From the cell containing the given text, extract its center point as [x, y] coordinate. 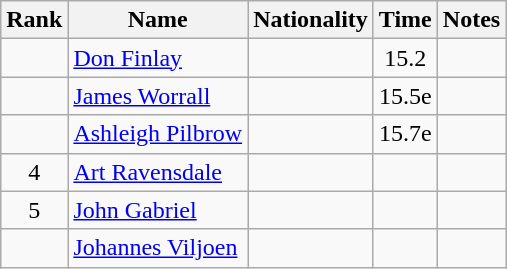
15.2 [405, 58]
James Worrall [158, 96]
Rank [34, 20]
Ashleigh Pilbrow [158, 134]
Time [405, 20]
4 [34, 172]
Notes [471, 20]
15.5e [405, 96]
Name [158, 20]
Art Ravensdale [158, 172]
John Gabriel [158, 210]
Don Finlay [158, 58]
Nationality [311, 20]
15.7e [405, 134]
5 [34, 210]
Johannes Viljoen [158, 248]
